For the text-containing cell, return its midpoint in [X, Y] coordinate format. 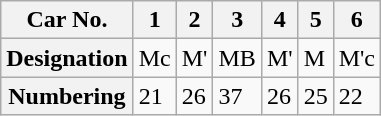
MB [237, 58]
4 [280, 20]
Designation [67, 58]
25 [316, 96]
37 [237, 96]
3 [237, 20]
M'c [356, 58]
5 [316, 20]
22 [356, 96]
Car No. [67, 20]
Mc [154, 58]
2 [194, 20]
1 [154, 20]
21 [154, 96]
M [316, 58]
Numbering [67, 96]
6 [356, 20]
